Identify which cell holds the provided text, then report its [X, Y] central coordinate. 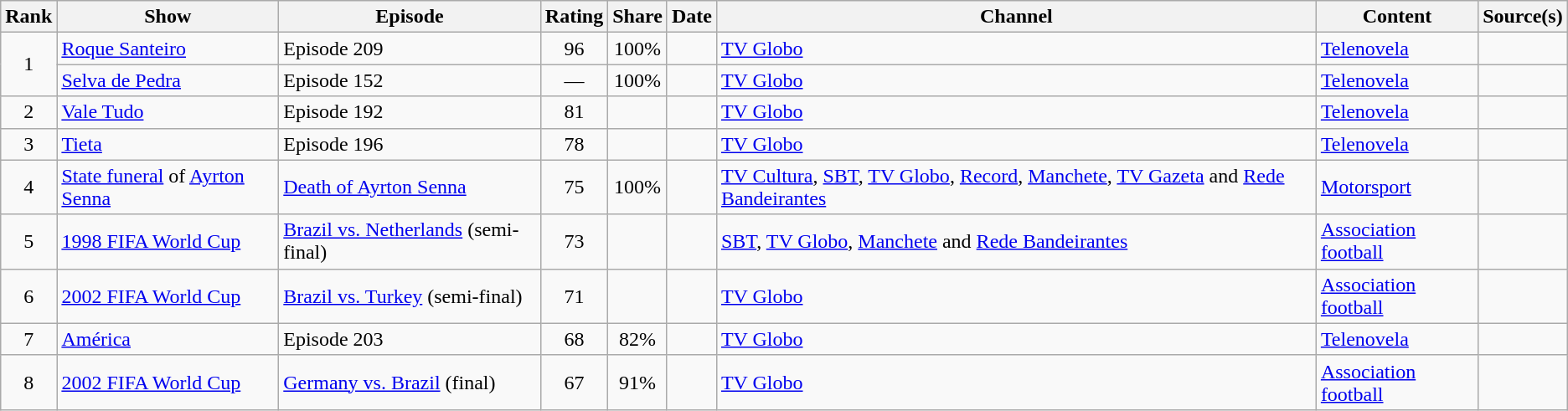
81 [574, 112]
Death of Ayrton Senna [410, 188]
Episode 196 [410, 144]
75 [574, 188]
73 [574, 241]
— [574, 80]
Roque Santeiro [168, 49]
Rank [28, 17]
Channel [1016, 17]
Vale Tudo [168, 112]
96 [574, 49]
1 [28, 64]
71 [574, 296]
Date [692, 17]
3 [28, 144]
SBT, TV Globo, Manchete and Rede Bandeirantes [1016, 241]
Germany vs. Brazil (final) [410, 382]
8 [28, 382]
78 [574, 144]
7 [28, 339]
2 [28, 112]
Episode [410, 17]
5 [28, 241]
State funeral of Ayrton Senna [168, 188]
Tieta [168, 144]
Show [168, 17]
67 [574, 382]
6 [28, 296]
1998 FIFA World Cup [168, 241]
TV Cultura, SBT, TV Globo, Record, Manchete, TV Gazeta and Rede Bandeirantes [1016, 188]
Brazil vs. Turkey (semi-final) [410, 296]
Rating [574, 17]
Source(s) [1523, 17]
América [168, 339]
91% [638, 382]
68 [574, 339]
Content [1397, 17]
Motorsport [1397, 188]
Selva de Pedra [168, 80]
82% [638, 339]
Episode 192 [410, 112]
Episode 203 [410, 339]
Episode 152 [410, 80]
4 [28, 188]
Episode 209 [410, 49]
Brazil vs. Netherlands (semi-final) [410, 241]
Share [638, 17]
